Identify which cell holds the provided text, then report its (x, y) central coordinate. 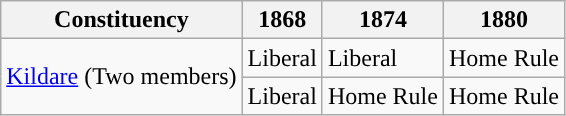
1874 (382, 20)
Constituency (122, 20)
Kildare (Two members) (122, 77)
1880 (504, 20)
1868 (282, 20)
